Capture the cell that displays the provided text and extract its [X, Y] central coordinate. 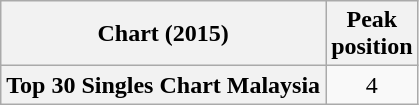
Chart (2015) [164, 34]
Peakposition [372, 34]
Top 30 Singles Chart Malaysia [164, 85]
4 [372, 85]
